Locate the cell with the specified text and output its [X, Y] center coordinate. 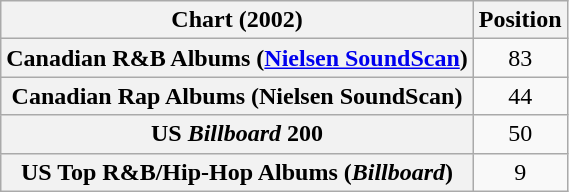
Canadian R&B Albums (Nielsen SoundScan) [238, 58]
44 [520, 96]
Canadian Rap Albums (Nielsen SoundScan) [238, 96]
US Top R&B/Hip-Hop Albums (Billboard) [238, 172]
Chart (2002) [238, 20]
50 [520, 134]
Position [520, 20]
US Billboard 200 [238, 134]
9 [520, 172]
83 [520, 58]
